For the text-containing cell, return its midpoint in (x, y) coordinate format. 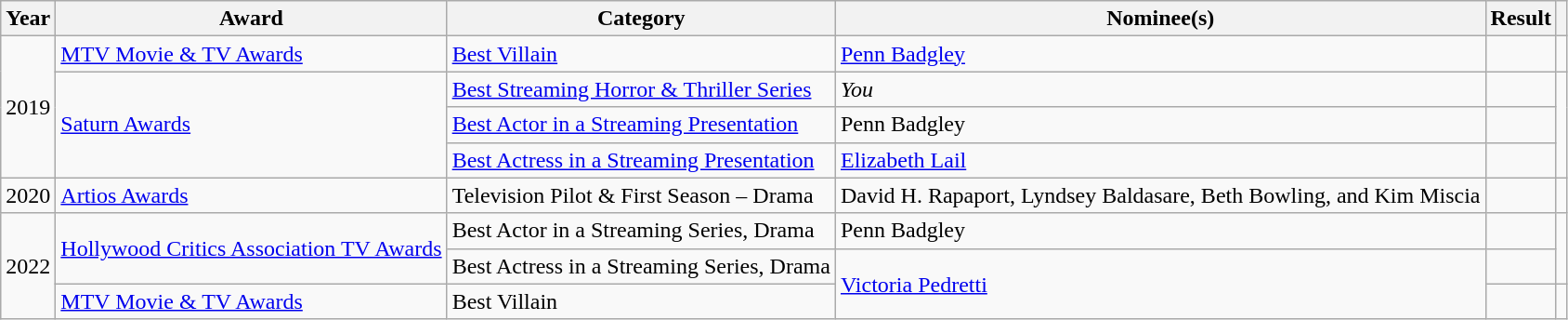
Best Streaming Horror & Thriller Series (641, 89)
Year (28, 19)
Best Actor in a Streaming Series, Drama (641, 231)
Category (641, 19)
Best Actress in a Streaming Series, Drama (641, 266)
Result (1521, 19)
2022 (28, 266)
Award (251, 19)
2019 (28, 107)
2020 (28, 195)
Nominee(s) (1160, 19)
Artios Awards (251, 195)
Television Pilot & First Season – Drama (641, 195)
Saturn Awards (251, 125)
Elizabeth Lail (1160, 160)
Victoria Pedretti (1160, 284)
David H. Rapaport, Lyndsey Baldasare, Beth Bowling, and Kim Miscia (1160, 195)
Hollywood Critics Association TV Awards (251, 248)
Best Actress in a Streaming Presentation (641, 160)
You (1160, 89)
Best Actor in a Streaming Presentation (641, 125)
